Extract the [x, y] coordinate from the center of the cell holding the provided text.  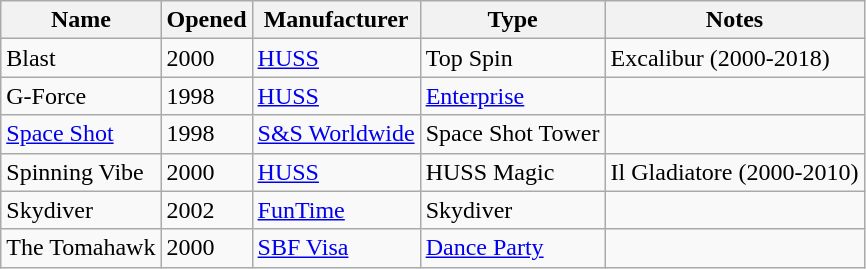
Manufacturer [336, 20]
S&S Worldwide [336, 134]
Enterprise [512, 96]
SBF Visa [336, 248]
FunTime [336, 210]
Space Shot Tower [512, 134]
HUSS Magic [512, 172]
Blast [81, 58]
Type [512, 20]
2002 [206, 210]
Top Spin [512, 58]
Dance Party [512, 248]
Il Gladiatore (2000-2010) [734, 172]
The Tomahawk [81, 248]
Opened [206, 20]
G-Force [81, 96]
Excalibur (2000-2018) [734, 58]
Name [81, 20]
Space Shot [81, 134]
Spinning Vibe [81, 172]
Notes [734, 20]
